Scan for the cell matching the given text and deliver its (X, Y) coordinate at center. 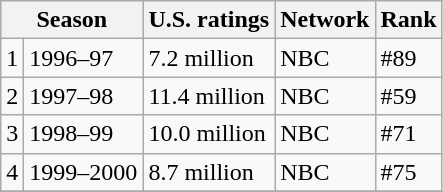
1 (12, 58)
4 (12, 172)
11.4 million (209, 96)
#71 (408, 134)
#59 (408, 96)
10.0 million (209, 134)
1998–99 (84, 134)
#75 (408, 172)
#89 (408, 58)
1997–98 (84, 96)
Rank (408, 20)
Network (325, 20)
8.7 million (209, 172)
U.S. ratings (209, 20)
Season (72, 20)
3 (12, 134)
2 (12, 96)
1999–2000 (84, 172)
7.2 million (209, 58)
1996–97 (84, 58)
